Search for the cell housing the specified text and yield its [X, Y] center coordinate. 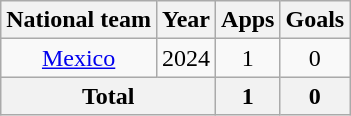
Mexico [79, 58]
Year [186, 20]
Total [108, 96]
National team [79, 20]
Goals [315, 20]
Apps [248, 20]
2024 [186, 58]
